Capture the cell that displays the provided text and extract its [X, Y] central coordinate. 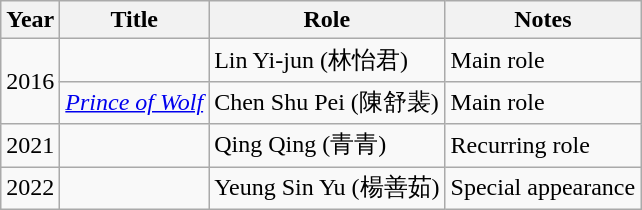
Prince of Wolf [134, 102]
Qing Qing (青青) [327, 146]
Lin Yi-jun (林怡君) [327, 60]
Special appearance [543, 188]
Recurring role [543, 146]
2022 [30, 188]
Notes [543, 20]
Year [30, 20]
Role [327, 20]
Title [134, 20]
Yeung Sin Yu (楊善茹) [327, 188]
Chen Shu Pei (陳舒裴) [327, 102]
2021 [30, 146]
2016 [30, 82]
